Detect which cell encompasses the target text, then output its [x, y] center coordinate. 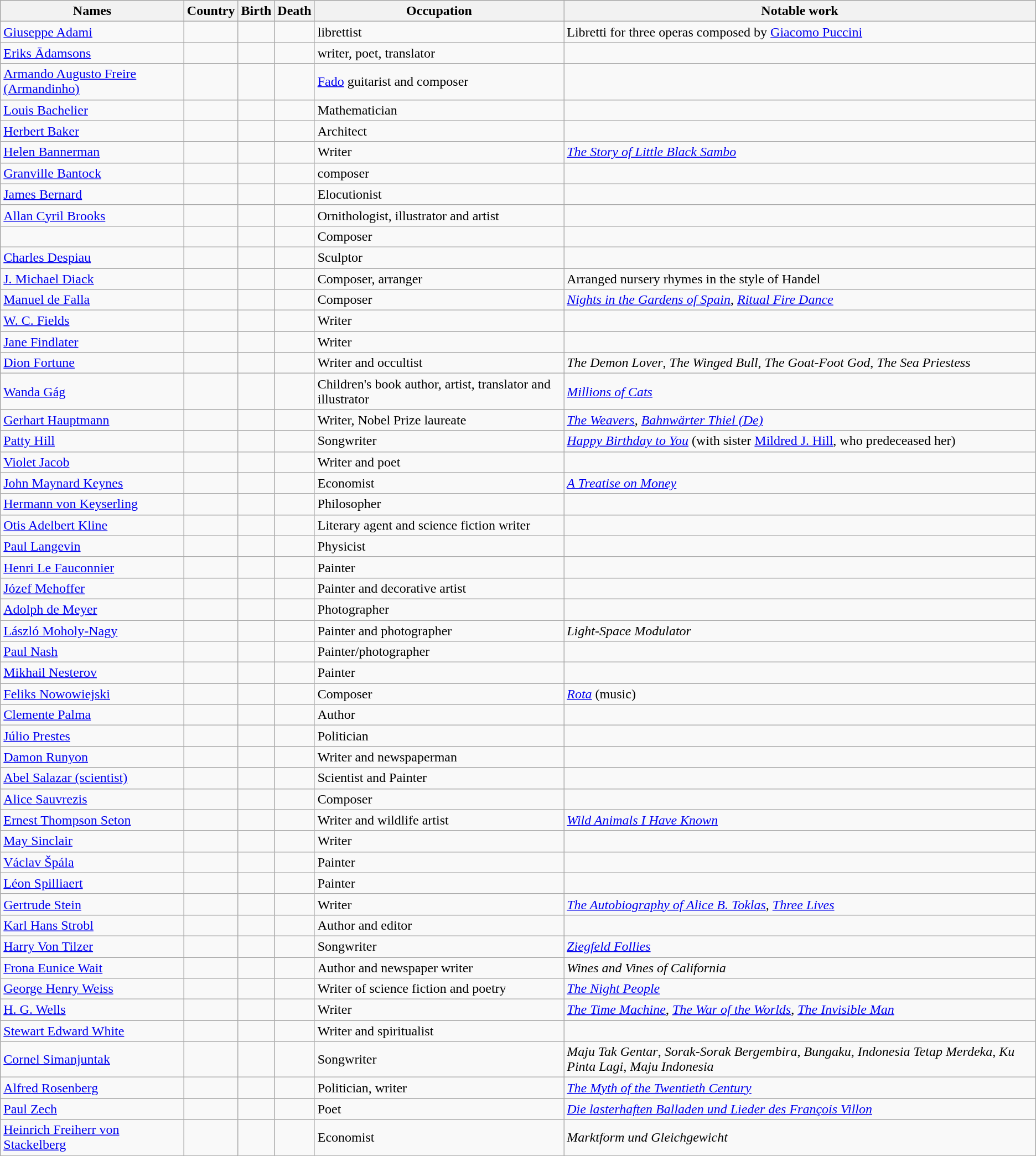
Painter/photographer [439, 652]
Adolph de Meyer [92, 609]
Karl Hans Strobl [92, 925]
Mikhail Nesterov [92, 673]
James Bernard [92, 194]
The Myth of the Twentieth Century [800, 1088]
Politician [439, 736]
Clemente Palma [92, 715]
The Demon Lover, The Winged Bull, The Goat-Foot God, The Sea Priestess [800, 363]
Philosopher [439, 504]
Marktform und Gleichgewicht [800, 1138]
A Treatise on Money [800, 483]
Arranged nursery rhymes in the style of Handel [800, 278]
Author and editor [439, 925]
Frona Eunice Wait [92, 968]
Names [92, 11]
Mathematician [439, 110]
composer [439, 173]
writer, poet, translator [439, 53]
Death [294, 11]
Composer, arranger [439, 278]
Louis Bachelier [92, 110]
The Night People [800, 989]
Nights in the Gardens of Spain, Ritual Fire Dance [800, 300]
Hermann von Keyserling [92, 504]
George Henry Weiss [92, 989]
Júlio Prestes [92, 736]
Ziegfeld Follies [800, 946]
Jane Findlater [92, 342]
Stewart Edward White [92, 1031]
Die lasterhaften Balladen und Lieder des François Villon [800, 1109]
Children's book author, artist, translator and illustrator [439, 392]
Architect [439, 131]
librettist [439, 32]
Otis Adelbert Kline [92, 525]
The Autobiography of Alice B. Toklas, Three Lives [800, 904]
Granville Bantock [92, 173]
H. G. Wells [92, 1010]
Photographer [439, 609]
Eriks Ādamsons [92, 53]
Alfred Rosenberg [92, 1088]
Country [211, 11]
Heinrich Freiherr von Stackelberg [92, 1138]
Ornithologist, illustrator and artist [439, 215]
Ernest Thompson Seton [92, 820]
Writer and wildlife artist [439, 820]
Politician, writer [439, 1088]
Wanda Gág [92, 392]
Writer and occultist [439, 363]
Writer, Nobel Prize laureate [439, 420]
Sculptor [439, 257]
Scientist and Painter [439, 778]
Alice Sauvrezis [92, 799]
Violet Jacob [92, 462]
The Time Machine, The War of the Worlds, The Invisible Man [800, 1010]
Happy Birthday to You (with sister Mildred J. Hill, who predeceased her) [800, 441]
Józef Mehoffer [92, 588]
The Story of Little Black Sambo [800, 152]
Painter and decorative artist [439, 588]
Léon Spilliaert [92, 883]
Birth [256, 11]
Gerhart Hauptmann [92, 420]
László Moholy-Nagy [92, 630]
Paul Nash [92, 652]
Author [439, 715]
Patty Hill [92, 441]
Wines and Vines of California [800, 968]
Giuseppe Adami [92, 32]
Gertrude Stein [92, 904]
W. C. Fields [92, 321]
Physicist [439, 546]
Writer and spiritualist [439, 1031]
Henri Le Fauconnier [92, 567]
Helen Bannerman [92, 152]
Libretti for three operas composed by Giacomo Puccini [800, 32]
J. Michael Diack [92, 278]
Writer and newspaperman [439, 757]
Paul Zech [92, 1109]
Poet [439, 1109]
Wild Animals I Have Known [800, 820]
Notable work [800, 11]
Occupation [439, 11]
Paul Langevin [92, 546]
Václav Špála [92, 862]
Abel Salazar (scientist) [92, 778]
Manuel de Falla [92, 300]
Elocutionist [439, 194]
Armando Augusto Freire (Armandinho) [92, 82]
Painter and photographer [439, 630]
Writer and poet [439, 462]
Author and newspaper writer [439, 968]
Dion Fortune [92, 363]
Literary agent and science fiction writer [439, 525]
Harry Von Tilzer [92, 946]
Allan Cyril Brooks [92, 215]
Charles Despiau [92, 257]
Fado guitarist and composer [439, 82]
Writer of science fiction and poetry [439, 989]
Herbert Baker [92, 131]
May Sinclair [92, 841]
Maju Tak Gentar, Sorak-Sorak Bergembira, Bungaku, Indonesia Tetap Merdeka, Ku Pinta Lagi, Maju Indonesia [800, 1059]
Rota (music) [800, 694]
Damon Runyon [92, 757]
Cornel Simanjuntak [92, 1059]
Feliks Nowowiejski [92, 694]
The Weavers, Bahnwärter Thiel (De) [800, 420]
Millions of Cats [800, 392]
John Maynard Keynes [92, 483]
Light-Space Modulator [800, 630]
